For the text-containing cell, return its midpoint in [x, y] coordinate format. 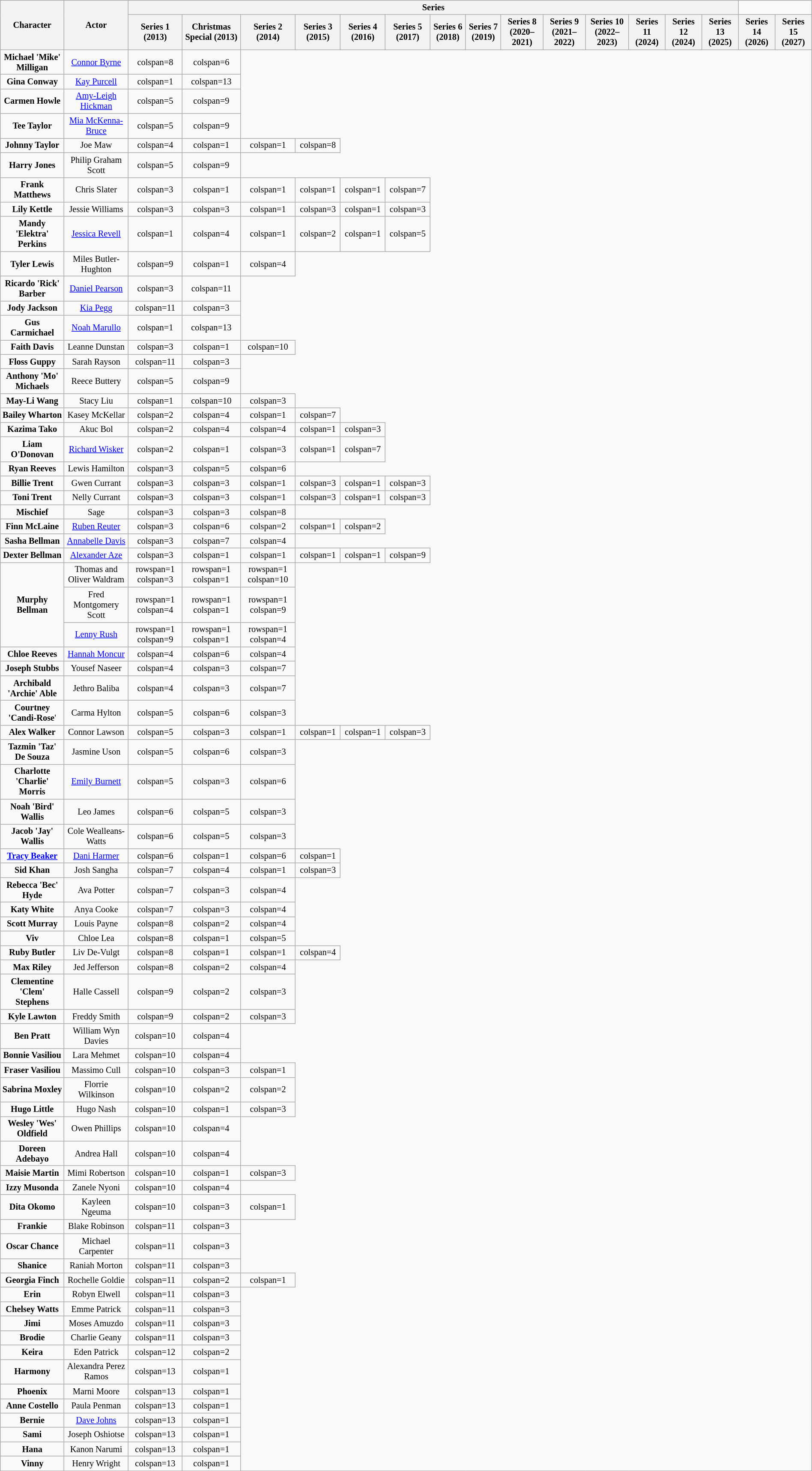
Lenny Rush [96, 635]
Floss Guppy [33, 362]
Stacy Liu [96, 401]
Vinny [33, 1463]
Sasha Bellman [33, 541]
Robyn Elwell [96, 1294]
Daniel Pearson [96, 288]
Tyler Lewis [33, 264]
Fred Montgomery Scott [96, 605]
Murphy Bellman [33, 604]
Hugo Nash [96, 1109]
Christmas Special (2013) [211, 32]
rowspan=1 colspan=3 [155, 575]
Leo James [96, 812]
Alexander Aze [96, 555]
Connor Lawson [96, 732]
Dani Harmer [96, 856]
Anne Costello [33, 1406]
Series 2 (2014) [268, 32]
Faith Davis [33, 347]
Series 7 (2019) [483, 32]
Scott Murray [33, 924]
Kazima Tako [33, 429]
Connor Byrne [96, 62]
Ben Pratt [33, 1036]
Massimo Cull [96, 1070]
Georgia Finch [33, 1280]
Gus Carmichael [33, 328]
Lily Kettle [33, 209]
Mimi Robertson [96, 1173]
Sabrina Moxley [33, 1090]
Philip Graham Scott [96, 165]
Kayleen Ngeuma [96, 1207]
Bonnie Vasiliou [33, 1055]
Noah Marullo [96, 328]
Michael Carpenter [96, 1246]
Chris Slater [96, 190]
Rebecca 'Bec' Hyde [33, 890]
Lara Mehmet [96, 1055]
Archibald 'Archie' Able [33, 688]
Viv [33, 938]
Series 8 (2020–2021) [522, 32]
Michael 'Mike' Milligan [33, 62]
Actor [96, 25]
Gwen Currant [96, 483]
Series 4 (2016) [363, 32]
Finn McLaine [33, 526]
Clementine 'Clem' Stephens [33, 992]
Yousef Naseer [96, 668]
Oscar Chance [33, 1246]
Doreen Adebayo [33, 1153]
Mandy 'Elektra' Perkins [33, 234]
Reece Buttery [96, 381]
Series 13 (2025) [720, 32]
Ricardo 'Rick' Barber [33, 288]
Dita Okomo [33, 1207]
Jed Jefferson [96, 967]
rowspan=1 colspan=10 [268, 575]
Johnny Taylor [33, 145]
Ava Potter [96, 890]
Kay Purcell [96, 81]
Akuc Bol [96, 429]
Ruben Reuter [96, 526]
Max Riley [33, 967]
Kyle Lawton [33, 1016]
Nelly Currant [96, 497]
Joseph Oshiotse [96, 1435]
Hannah Moncur [96, 654]
Noah 'Bird' Wallis [33, 812]
Bernie [33, 1420]
Liam O'Donovan [33, 449]
Tee Taylor [33, 126]
Series 14 (2026) [756, 32]
Anthony 'Mo' Michaels [33, 381]
Amy-Leigh Hickman [96, 101]
Harmony [33, 1372]
Henry Wright [96, 1463]
Leanne Dunstan [96, 347]
Series 9 (2021–2022) [564, 32]
Joseph Stubbs [33, 668]
Zanele Nyoni [96, 1187]
May-Li Wang [33, 401]
Harry Jones [33, 165]
Kasey McKellar [96, 415]
Thomas and Oliver Waldram [96, 575]
Kanon Narumi [96, 1449]
Liv De-Vulgt [96, 953]
Series 10 (2022–2023) [607, 32]
Florrie Wilkinson [96, 1090]
Courtney 'Candi-Rose' [33, 713]
Maisie Martin [33, 1173]
Mia McKenna-Bruce [96, 126]
Marni Moore [96, 1391]
Toni Trent [33, 497]
Carma Hylton [96, 713]
Annabelle Davis [96, 541]
Richard Wisker [96, 449]
Bailey Wharton [33, 415]
Tazmin 'Taz' De Souza [33, 752]
Sarah Rayson [96, 362]
Keira [33, 1352]
Cole Wealleans-Watts [96, 836]
Emme Patrick [96, 1309]
Character [33, 25]
Owen Phillips [96, 1129]
Series 6 (2018) [448, 32]
Erin [33, 1294]
Katy White [33, 909]
Izzy Musonda [33, 1187]
Kia Pegg [96, 308]
Frankie [33, 1226]
Series [433, 7]
Chelsey Watts [33, 1309]
Carmen Howle [33, 101]
Freddy Smith [96, 1016]
Sami [33, 1435]
Mischief [33, 512]
Joe Maw [96, 145]
Moses Amuzdo [96, 1323]
Series 12 (2024) [684, 32]
Alexandra Perez Ramos [96, 1372]
Series 15 (2027) [794, 32]
Wesley 'Wes' Oldfield [33, 1129]
Jacob 'Jay' Wallis [33, 836]
Charlotte 'Charlie' Morris [33, 782]
Alex Walker [33, 732]
Emily Burnett [96, 782]
Jessie Williams [96, 209]
Series 11 (2024) [647, 32]
Paula Penman [96, 1406]
Series 1 (2013) [155, 32]
Sid Khan [33, 870]
Louis Payne [96, 924]
Blake Robinson [96, 1226]
Series 3 (2015) [318, 32]
Series 5 (2017) [408, 32]
Ruby Butler [33, 953]
Lewis Hamilton [96, 469]
Jimi [33, 1323]
Chloe Lea [96, 938]
Frank Matthews [33, 190]
Tracy Beaker [33, 856]
colspan=12 [155, 1352]
Brodie [33, 1338]
Jody Jackson [33, 308]
Fraser Vasiliou [33, 1070]
Billie Trent [33, 483]
Rochelle Goldie [96, 1280]
Ryan Reeves [33, 469]
Sage [96, 512]
Halle Cassell [96, 992]
Charlie Geany [96, 1338]
Phoenix [33, 1391]
Jethro Baliba [96, 688]
William Wyn Davies [96, 1036]
Raniah Morton [96, 1266]
Gina Conway [33, 81]
Dave Johns [96, 1420]
Jessica Revell [96, 234]
Anya Cooke [96, 909]
Eden Patrick [96, 1352]
Chloe Reeves [33, 654]
Josh Sangha [96, 870]
Andrea Hall [96, 1153]
Jasmine Uson [96, 752]
Dexter Bellman [33, 555]
Hana [33, 1449]
Shanice [33, 1266]
Miles Butler-Hughton [96, 264]
Hugo Little [33, 1109]
